Locate the cell with the specified text and output its (x, y) center coordinate. 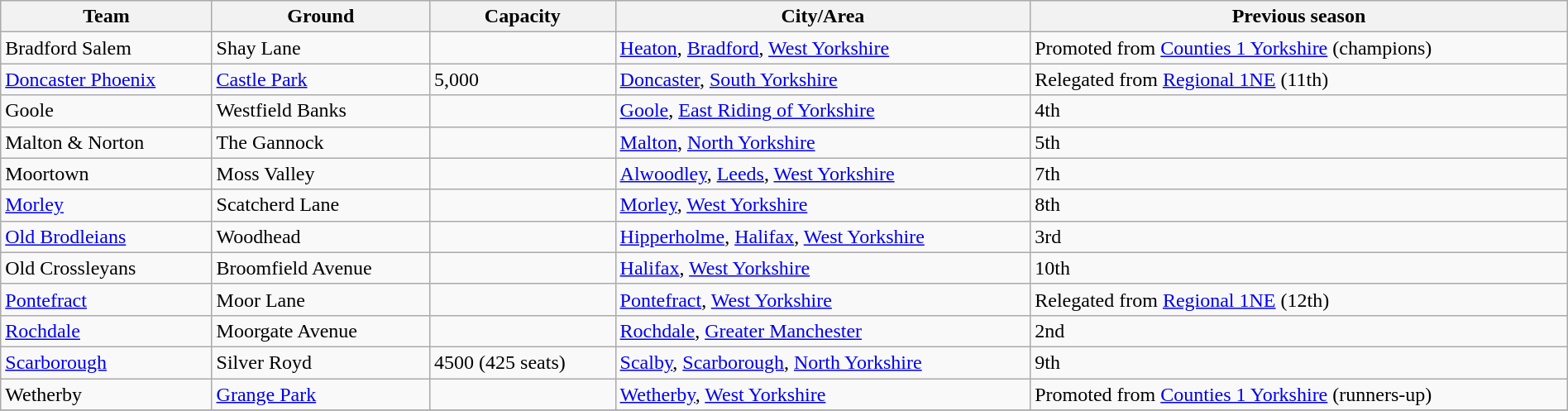
Pontefract, West Yorkshire (823, 299)
Morley (106, 205)
Goole, East Riding of Yorkshire (823, 111)
Scarborough (106, 362)
Hipperholme, Halifax, West Yorkshire (823, 237)
7th (1299, 174)
Promoted from Counties 1 Yorkshire (champions) (1299, 48)
10th (1299, 268)
Wetherby, West Yorkshire (823, 394)
2nd (1299, 331)
Malton, North Yorkshire (823, 142)
Moor Lane (321, 299)
Previous season (1299, 17)
Broomfield Avenue (321, 268)
4th (1299, 111)
Scalby, Scarborough, North Yorkshire (823, 362)
Goole (106, 111)
Heaton, Bradford, West Yorkshire (823, 48)
Ground (321, 17)
Old Brodleians (106, 237)
8th (1299, 205)
Halifax, West Yorkshire (823, 268)
Grange Park (321, 394)
Moortown (106, 174)
Promoted from Counties 1 Yorkshire (runners-up) (1299, 394)
Relegated from Regional 1NE (12th) (1299, 299)
Pontefract (106, 299)
The Gannock (321, 142)
4500 (425 seats) (523, 362)
5th (1299, 142)
Rochdale (106, 331)
Old Crossleyans (106, 268)
5,000 (523, 79)
Moss Valley (321, 174)
Castle Park (321, 79)
Doncaster, South Yorkshire (823, 79)
Capacity (523, 17)
Malton & Norton (106, 142)
Bradford Salem (106, 48)
Westfield Banks (321, 111)
Shay Lane (321, 48)
9th (1299, 362)
Silver Royd (321, 362)
Team (106, 17)
Wetherby (106, 394)
Alwoodley, Leeds, West Yorkshire (823, 174)
Morley, West Yorkshire (823, 205)
Doncaster Phoenix (106, 79)
City/Area (823, 17)
3rd (1299, 237)
Scatcherd Lane (321, 205)
Woodhead (321, 237)
Relegated from Regional 1NE (11th) (1299, 79)
Rochdale, Greater Manchester (823, 331)
Moorgate Avenue (321, 331)
